Return the [X, Y] coordinate for the center point of the cell that contains the specified text.  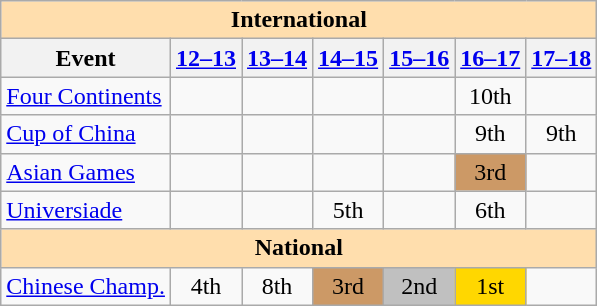
Four Continents [86, 96]
2nd [420, 286]
6th [490, 210]
17–18 [562, 58]
14–15 [348, 58]
16–17 [490, 58]
4th [206, 286]
Cup of China [86, 134]
8th [278, 286]
Universiade [86, 210]
International [299, 20]
15–16 [420, 58]
10th [490, 96]
National [299, 248]
1st [490, 286]
Asian Games [86, 172]
5th [348, 210]
13–14 [278, 58]
Chinese Champ. [86, 286]
12–13 [206, 58]
Event [86, 58]
